Output the [x, y] coordinate of the center of the cell containing the given text.  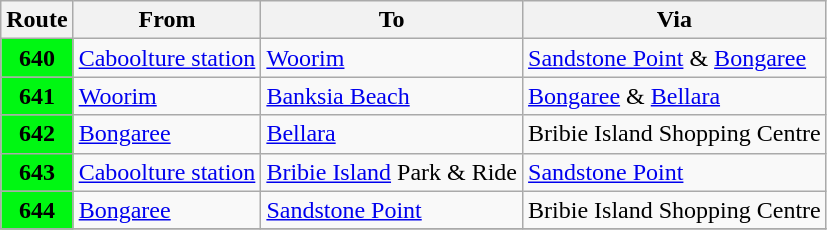
Banksia Beach [392, 96]
To [392, 20]
Sandstone Point & Bongaree [675, 58]
644 [37, 210]
Bellara [392, 134]
Bribie Island Park & Ride [392, 172]
643 [37, 172]
From [167, 20]
640 [37, 58]
641 [37, 96]
Route [37, 20]
642 [37, 134]
Bongaree & Bellara [675, 96]
Via [675, 20]
